From the cell containing the given text, extract its center point as [X, Y] coordinate. 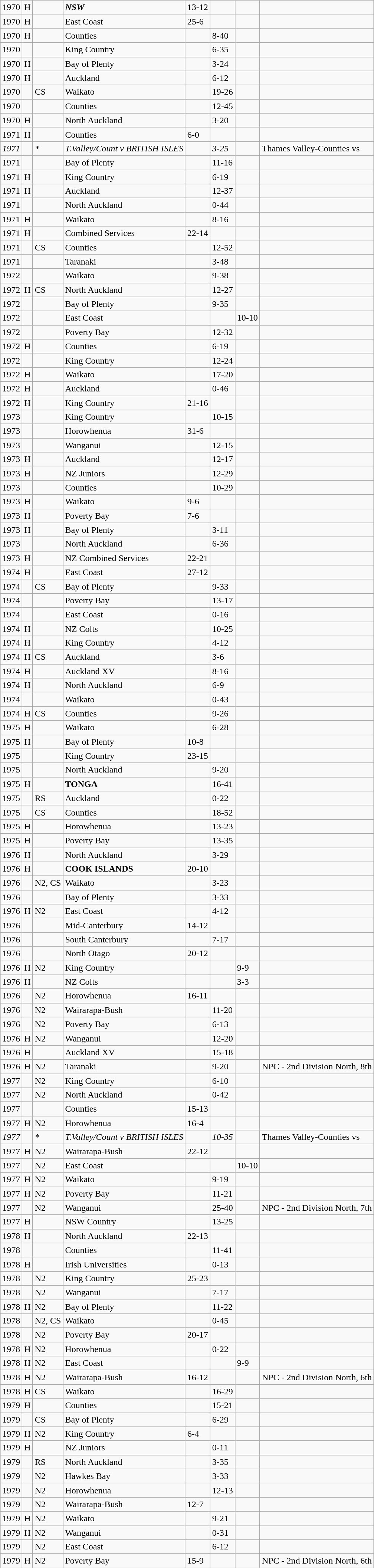
6-4 [197, 1434]
10-35 [223, 1137]
13-17 [223, 600]
0-46 [223, 388]
9-35 [223, 304]
13-35 [223, 840]
6-35 [223, 50]
0-44 [223, 205]
6-29 [223, 1420]
10-25 [223, 629]
12-15 [223, 445]
6-10 [223, 1081]
12-7 [197, 1504]
TONGA [124, 784]
3-35 [223, 1462]
20-17 [197, 1335]
12-17 [223, 459]
12-52 [223, 247]
27-12 [197, 572]
13-12 [197, 7]
3-29 [223, 854]
12-32 [223, 332]
NSW [124, 7]
12-13 [223, 1490]
3-23 [223, 883]
3-6 [223, 657]
15-9 [197, 1561]
11-21 [223, 1194]
6-13 [223, 1024]
15-18 [223, 1052]
0-13 [223, 1264]
0-16 [223, 614]
6-28 [223, 728]
22-12 [197, 1151]
0-42 [223, 1095]
3-48 [223, 262]
15-21 [223, 1405]
21-16 [197, 403]
0-31 [223, 1533]
7-6 [197, 516]
16-29 [223, 1391]
6-0 [197, 134]
9-21 [223, 1518]
11-22 [223, 1306]
25-40 [223, 1208]
20-12 [197, 954]
15-13 [197, 1109]
23-15 [197, 756]
9-26 [223, 714]
20-10 [197, 869]
6-36 [223, 544]
12-29 [223, 473]
13-23 [223, 826]
11-20 [223, 1010]
22-21 [197, 558]
12-45 [223, 106]
NPC - 2nd Division North, 8th [317, 1066]
Mid-Canterbury [124, 925]
10-15 [223, 417]
Irish Universities [124, 1264]
12-24 [223, 360]
9-19 [223, 1180]
12-27 [223, 290]
3-3 [247, 982]
13-25 [223, 1222]
0-43 [223, 699]
9-33 [223, 586]
17-20 [223, 374]
Hawkes Bay [124, 1476]
North Otago [124, 954]
3-11 [223, 530]
12-37 [223, 191]
South Canterbury [124, 939]
0-11 [223, 1448]
9-38 [223, 276]
18-52 [223, 812]
11-41 [223, 1250]
11-16 [223, 163]
25-23 [197, 1278]
14-12 [197, 925]
8-40 [223, 36]
25-6 [197, 22]
16-41 [223, 784]
NSW Country [124, 1222]
6-9 [223, 685]
22-13 [197, 1236]
3-24 [223, 64]
9-6 [197, 502]
16-12 [197, 1377]
Combined Services [124, 233]
NZ Combined Services [124, 558]
COOK ISLANDS [124, 869]
3-20 [223, 120]
22-14 [197, 233]
10-8 [197, 742]
19-26 [223, 92]
16-4 [197, 1123]
3-25 [223, 148]
0-45 [223, 1321]
NPC - 2nd Division North, 7th [317, 1208]
31-6 [197, 431]
12-20 [223, 1038]
16-11 [197, 996]
10-29 [223, 488]
